Pinpoint the cell where the given text exists, returning its [x, y] midpoint coordinate. 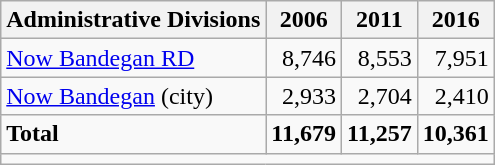
8,553 [380, 58]
11,257 [380, 134]
10,361 [456, 134]
Now Bandegan RD [134, 58]
Total [134, 134]
2006 [304, 20]
11,679 [304, 134]
2011 [380, 20]
2,704 [380, 96]
2,410 [456, 96]
Now Bandegan (city) [134, 96]
8,746 [304, 58]
2016 [456, 20]
Administrative Divisions [134, 20]
7,951 [456, 58]
2,933 [304, 96]
